Identify which cell holds the provided text, then report its [x, y] central coordinate. 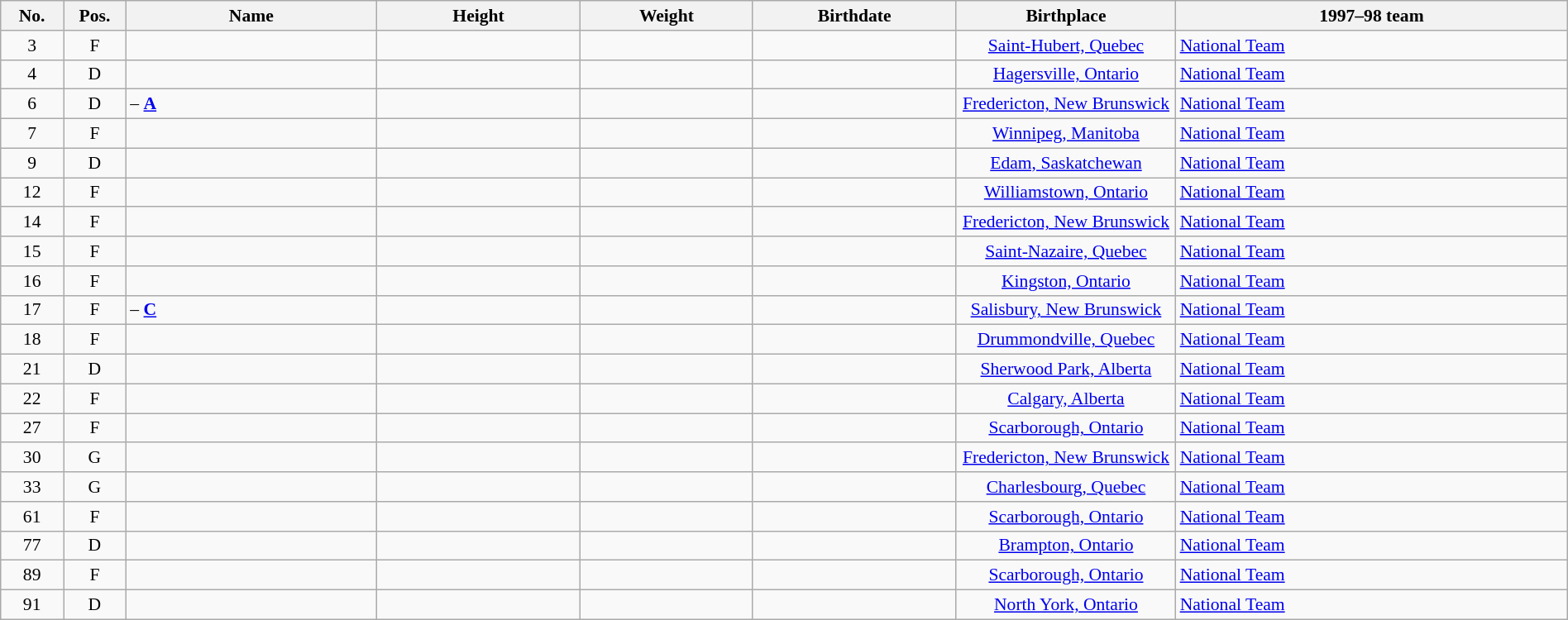
Williamstown, Ontario [1065, 193]
Birthplace [1065, 16]
33 [32, 487]
16 [32, 281]
North York, Ontario [1065, 605]
Name [251, 16]
Winnipeg, Manitoba [1065, 134]
Edam, Saskatchewan [1065, 163]
Charlesbourg, Quebec [1065, 487]
Hagersville, Ontario [1065, 74]
4 [32, 74]
30 [32, 458]
18 [32, 340]
27 [32, 428]
No. [32, 16]
21 [32, 370]
17 [32, 310]
91 [32, 605]
Brampton, Ontario [1065, 546]
Drummondville, Quebec [1065, 340]
Calgary, Alberta [1065, 398]
Pos. [95, 16]
12 [32, 193]
Weight [667, 16]
Saint-Nazaire, Quebec [1065, 251]
3 [32, 45]
6 [32, 104]
15 [32, 251]
14 [32, 222]
Birthdate [854, 16]
Height [478, 16]
22 [32, 398]
Saint-Hubert, Quebec [1065, 45]
Kingston, Ontario [1065, 281]
9 [32, 163]
– A [251, 104]
77 [32, 546]
– C [251, 310]
61 [32, 517]
89 [32, 575]
Salisbury, New Brunswick [1065, 310]
1997–98 team [1372, 16]
Sherwood Park, Alberta [1065, 370]
7 [32, 134]
